Identify which cell holds the provided text, then report its (X, Y) central coordinate. 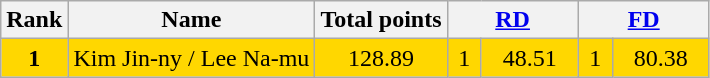
Rank (34, 20)
128.89 (381, 58)
FD (644, 20)
80.38 (660, 58)
RD (512, 20)
Name (192, 20)
48.51 (530, 58)
Kim Jin-ny / Lee Na-mu (192, 58)
Total points (381, 20)
